Output the (X, Y) coordinate of the center of the cell containing the given text.  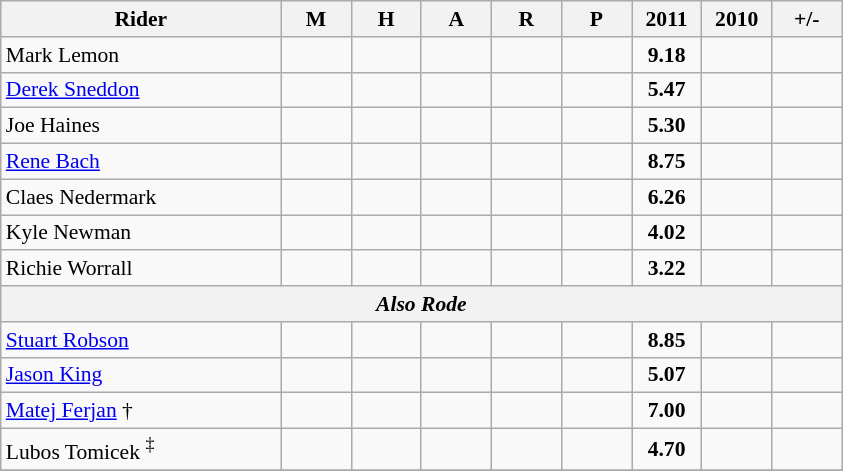
9.18 (667, 55)
Rene Bach (141, 162)
Lubos Tomicek ‡ (141, 450)
4.02 (667, 233)
7.00 (667, 411)
8.75 (667, 162)
Kyle Newman (141, 233)
Matej Ferjan † (141, 411)
4.70 (667, 450)
Jason King (141, 375)
3.22 (667, 269)
Claes Nedermark (141, 197)
+/- (807, 19)
Stuart Robson (141, 340)
Joe Haines (141, 126)
Also Rode (422, 304)
8.85 (667, 340)
Richie Worrall (141, 269)
5.30 (667, 126)
A (456, 19)
H (386, 19)
6.26 (667, 197)
2011 (667, 19)
2010 (737, 19)
P (596, 19)
Derek Sneddon (141, 90)
R (526, 19)
5.07 (667, 375)
5.47 (667, 90)
M (316, 19)
Rider (141, 19)
Mark Lemon (141, 55)
